Identify which cell holds the provided text, then report its [X, Y] central coordinate. 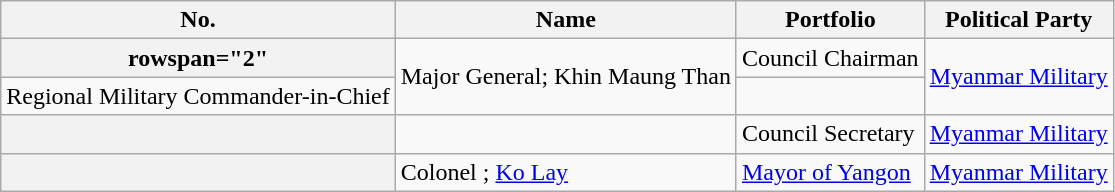
Name [566, 20]
Regional Military Commander-in-Chief [198, 96]
Major General; Khin Maung Than [566, 77]
Political Party [1018, 20]
Council Chairman [830, 58]
Council Secretary [830, 134]
Mayor of Yangon [830, 172]
Portfolio [830, 20]
rowspan="2" [198, 58]
No. [198, 20]
Colonel ; Ko Lay [566, 172]
